Extract the (X, Y) coordinate from the center of the cell holding the provided text.  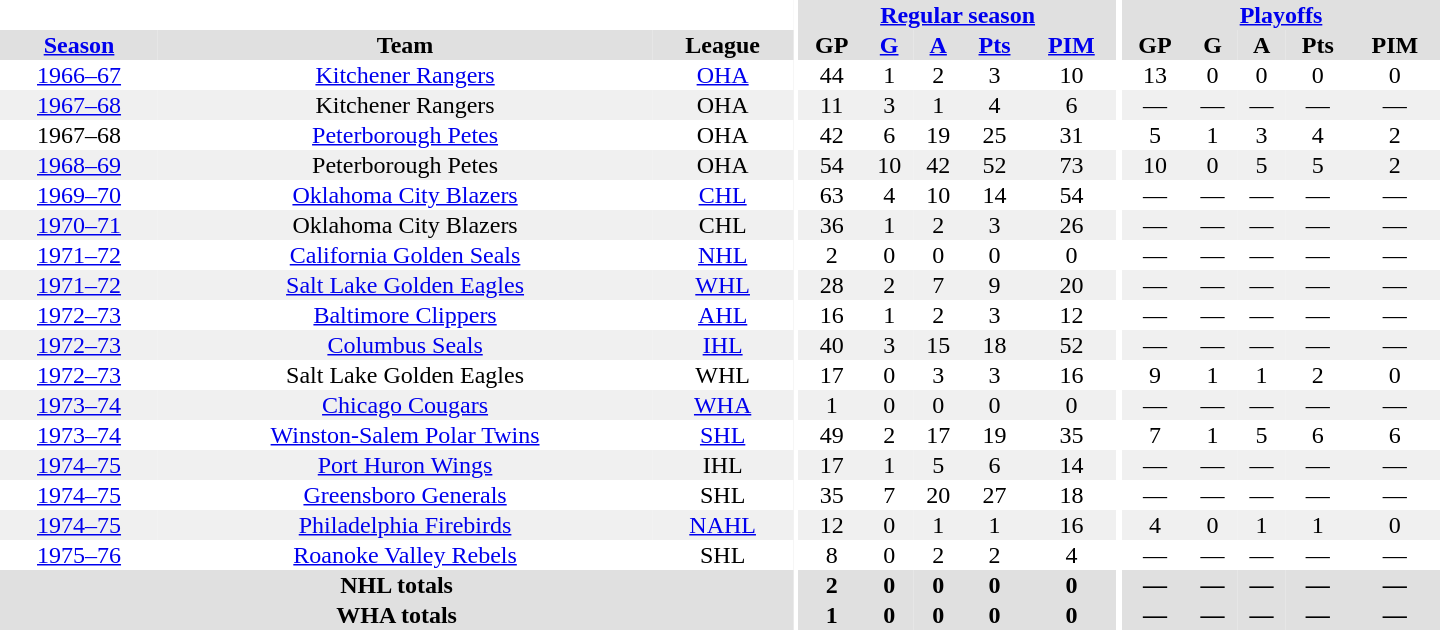
1975–76 (79, 555)
Season (79, 45)
11 (832, 105)
27 (995, 495)
Regular season (958, 15)
25 (995, 135)
NAHL (722, 525)
Philadelphia Firebirds (405, 525)
31 (1071, 135)
28 (832, 285)
California Golden Seals (405, 255)
Baltimore Clippers (405, 315)
NHL totals (396, 585)
36 (832, 225)
26 (1071, 225)
Winston-Salem Polar Twins (405, 435)
AHL (722, 315)
8 (832, 555)
WHA (722, 405)
Greensboro Generals (405, 495)
63 (832, 195)
44 (832, 75)
Playoffs (1281, 15)
13 (1155, 75)
League (722, 45)
Chicago Cougars (405, 405)
15 (938, 345)
1968–69 (79, 165)
40 (832, 345)
NHL (722, 255)
WHA totals (396, 615)
1966–67 (79, 75)
Team (405, 45)
Port Huron Wings (405, 465)
1969–70 (79, 195)
Roanoke Valley Rebels (405, 555)
49 (832, 435)
73 (1071, 165)
1970–71 (79, 225)
Columbus Seals (405, 345)
